Detect which cell encompasses the target text, then output its [x, y] center coordinate. 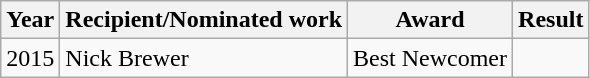
Year [30, 20]
Nick Brewer [204, 58]
Recipient/Nominated work [204, 20]
2015 [30, 58]
Best Newcomer [430, 58]
Award [430, 20]
Result [551, 20]
